Capture the cell that displays the provided text and extract its (x, y) central coordinate. 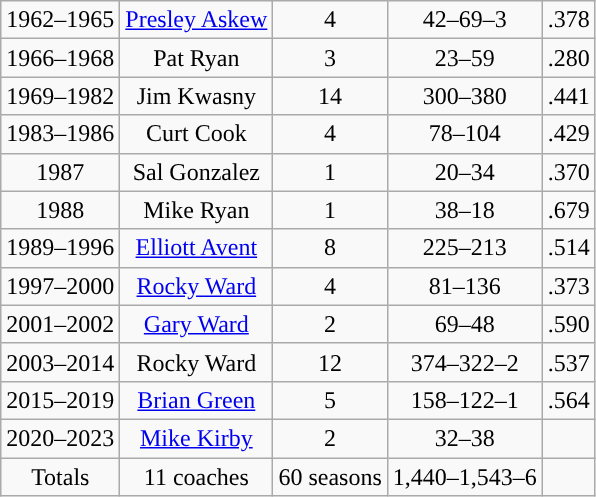
Jim Kwasny (196, 96)
.373 (568, 286)
42–69–3 (464, 20)
.280 (568, 58)
Mike Kirby (196, 438)
1997–2000 (60, 286)
60 seasons (330, 477)
374–322–2 (464, 362)
12 (330, 362)
.537 (568, 362)
32–38 (464, 438)
3 (330, 58)
1988 (60, 210)
Presley Askew (196, 20)
2001–2002 (60, 324)
300–380 (464, 96)
1962–1965 (60, 20)
.429 (568, 134)
78–104 (464, 134)
.370 (568, 172)
225–213 (464, 248)
Gary Ward (196, 324)
5 (330, 400)
Curt Cook (196, 134)
Elliott Avent (196, 248)
Mike Ryan (196, 210)
.679 (568, 210)
20–34 (464, 172)
.514 (568, 248)
2020–2023 (60, 438)
2015–2019 (60, 400)
.378 (568, 20)
14 (330, 96)
69–48 (464, 324)
1983–1986 (60, 134)
.441 (568, 96)
81–136 (464, 286)
.564 (568, 400)
23–59 (464, 58)
1,440–1,543–6 (464, 477)
1987 (60, 172)
8 (330, 248)
Sal Gonzalez (196, 172)
.590 (568, 324)
38–18 (464, 210)
Pat Ryan (196, 58)
158–122–1 (464, 400)
1966–1968 (60, 58)
Brian Green (196, 400)
Totals (60, 477)
11 coaches (196, 477)
2003–2014 (60, 362)
1969–1982 (60, 96)
1989–1996 (60, 248)
